For the text-containing cell, return its midpoint in [x, y] coordinate format. 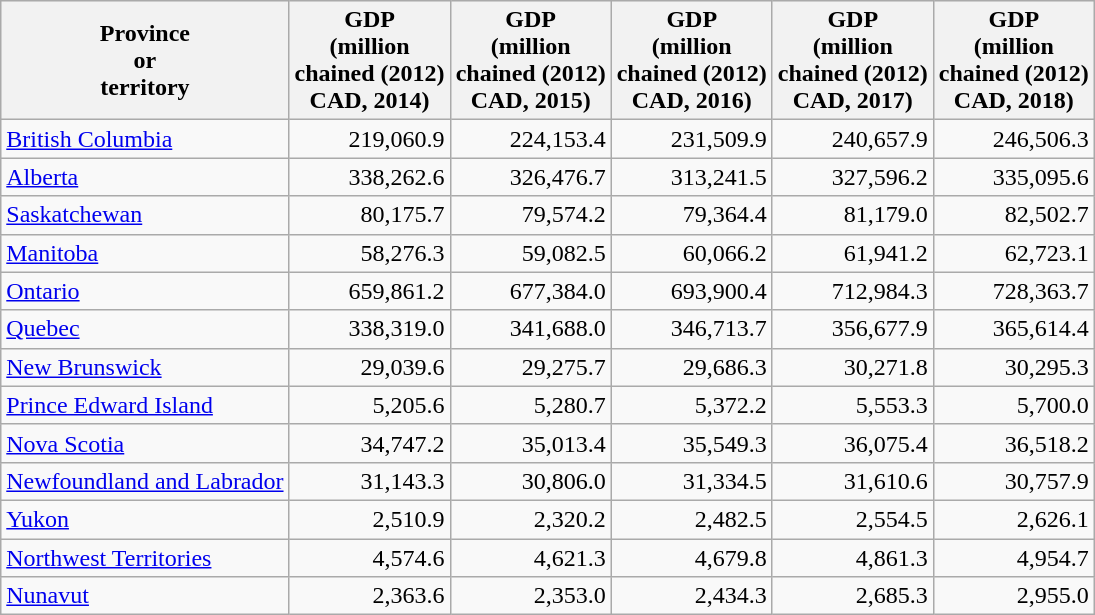
30,295.3 [1014, 367]
Quebec [145, 329]
Northwest Territories [145, 557]
356,677.9 [852, 329]
4,574.6 [370, 557]
2,482.5 [692, 519]
Nova Scotia [145, 443]
677,384.0 [530, 291]
GDP(millionchained (2012)CAD, 2017) [852, 60]
31,143.3 [370, 481]
224,153.4 [530, 139]
346,713.7 [692, 329]
29,039.6 [370, 367]
36,075.4 [852, 443]
59,082.5 [530, 253]
2,955.0 [1014, 596]
58,276.3 [370, 253]
34,747.2 [370, 443]
30,757.9 [1014, 481]
Ontario [145, 291]
2,626.1 [1014, 519]
35,549.3 [692, 443]
31,334.5 [692, 481]
GDP(millionchained (2012)CAD, 2016) [692, 60]
231,509.9 [692, 139]
712,984.3 [852, 291]
Nunavut [145, 596]
GDP(millionchained (2012)CAD, 2015) [530, 60]
313,241.5 [692, 177]
5,372.2 [692, 405]
341,688.0 [530, 329]
British Columbia [145, 139]
728,363.7 [1014, 291]
29,275.7 [530, 367]
79,364.4 [692, 215]
4,621.3 [530, 557]
30,806.0 [530, 481]
246,506.3 [1014, 139]
2,434.3 [692, 596]
219,060.9 [370, 139]
240,657.9 [852, 139]
35,013.4 [530, 443]
5,205.6 [370, 405]
2,685.3 [852, 596]
Yukon [145, 519]
81,179.0 [852, 215]
61,941.2 [852, 253]
Manitoba [145, 253]
82,502.7 [1014, 215]
4,954.7 [1014, 557]
New Brunswick [145, 367]
Provinceor territory [145, 60]
60,066.2 [692, 253]
79,574.2 [530, 215]
GDP(millionchained (2012)CAD, 2014) [370, 60]
30,271.8 [852, 367]
Saskatchewan [145, 215]
2,320.2 [530, 519]
5,280.7 [530, 405]
4,861.3 [852, 557]
2,554.5 [852, 519]
659,861.2 [370, 291]
2,353.0 [530, 596]
335,095.6 [1014, 177]
4,679.8 [692, 557]
5,553.3 [852, 405]
5,700.0 [1014, 405]
Alberta [145, 177]
338,319.0 [370, 329]
Newfoundland and Labrador [145, 481]
327,596.2 [852, 177]
338,262.6 [370, 177]
31,610.6 [852, 481]
29,686.3 [692, 367]
Prince Edward Island [145, 405]
80,175.7 [370, 215]
693,900.4 [692, 291]
326,476.7 [530, 177]
36,518.2 [1014, 443]
2,510.9 [370, 519]
2,363.6 [370, 596]
GDP(millionchained (2012)CAD, 2018) [1014, 60]
365,614.4 [1014, 329]
62,723.1 [1014, 253]
